Locate the cell with the specified text and output its (x, y) center coordinate. 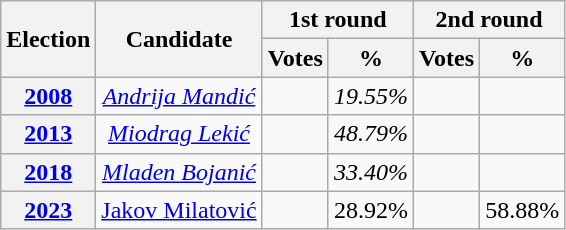
19.55% (370, 96)
2008 (48, 96)
Andrija Mandić (179, 96)
28.92% (370, 210)
2018 (48, 172)
48.79% (370, 134)
Candidate (179, 39)
Mladen Bojanić (179, 172)
Miodrag Lekić (179, 134)
2023 (48, 210)
1st round (338, 20)
2nd round (488, 20)
Election (48, 39)
58.88% (522, 210)
33.40% (370, 172)
Jakov Milatović (179, 210)
2013 (48, 134)
